Determine the (X, Y) coordinate at the center of the cell enclosing the given text.  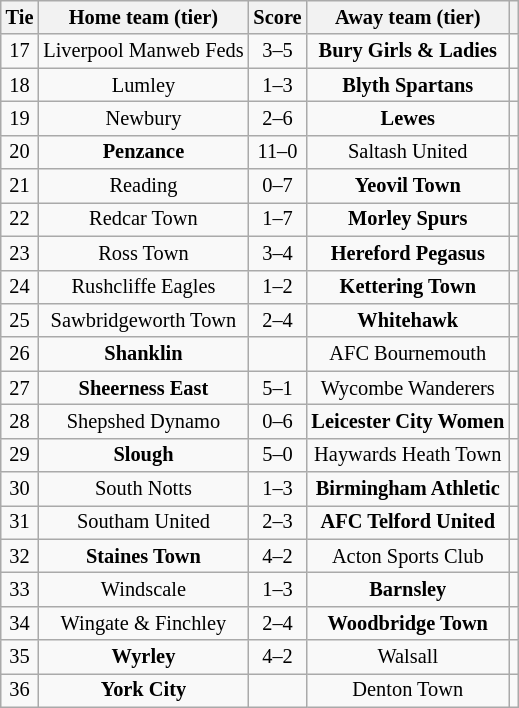
35 (20, 657)
Bury Girls & Ladies (408, 51)
Sheerness East (143, 388)
19 (20, 118)
Wycombe Wanderers (408, 388)
29 (20, 455)
31 (20, 522)
Sawbridgeworth Town (143, 320)
Whitehawk (408, 320)
Slough (143, 455)
30 (20, 489)
5–0 (278, 455)
20 (20, 152)
18 (20, 85)
Liverpool Manweb Feds (143, 51)
0–7 (278, 186)
Shanklin (143, 354)
Woodbridge Town (408, 623)
South Notts (143, 489)
Wyrley (143, 657)
Denton Town (408, 690)
1–7 (278, 219)
Saltash United (408, 152)
Newbury (143, 118)
Birmingham Athletic (408, 489)
Tie (20, 17)
17 (20, 51)
5–1 (278, 388)
3–4 (278, 253)
Penzance (143, 152)
Wingate & Finchley (143, 623)
Shepshed Dynamo (143, 421)
Walsall (408, 657)
Blyth Spartans (408, 85)
34 (20, 623)
AFC Telford United (408, 522)
Score (278, 17)
21 (20, 186)
11–0 (278, 152)
Ross Town (143, 253)
24 (20, 287)
Away team (tier) (408, 17)
25 (20, 320)
32 (20, 556)
33 (20, 589)
23 (20, 253)
28 (20, 421)
26 (20, 354)
Reading (143, 186)
2–3 (278, 522)
Windscale (143, 589)
36 (20, 690)
3–5 (278, 51)
Staines Town (143, 556)
Morley Spurs (408, 219)
Lumley (143, 85)
Lewes (408, 118)
Barnsley (408, 589)
Hereford Pegasus (408, 253)
Yeovil Town (408, 186)
1–2 (278, 287)
Home team (tier) (143, 17)
Southam United (143, 522)
Acton Sports Club (408, 556)
Leicester City Women (408, 421)
Rushcliffe Eagles (143, 287)
Haywards Heath Town (408, 455)
22 (20, 219)
2–6 (278, 118)
0–6 (278, 421)
Redcar Town (143, 219)
AFC Bournemouth (408, 354)
27 (20, 388)
York City (143, 690)
Kettering Town (408, 287)
